Detect which cell encompasses the target text, then output its [X, Y] center coordinate. 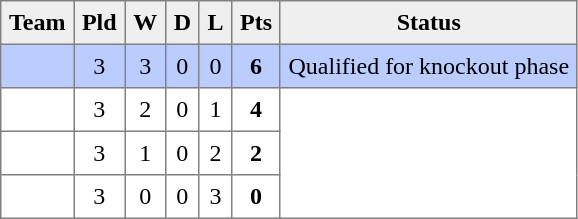
Status [428, 23]
Pts [256, 23]
D [182, 23]
Team [38, 23]
L [216, 23]
Pld [100, 23]
W [145, 23]
Qualified for knockout phase [428, 66]
4 [256, 110]
6 [256, 66]
